Extract the (x, y) coordinate from the center of the cell holding the provided text.  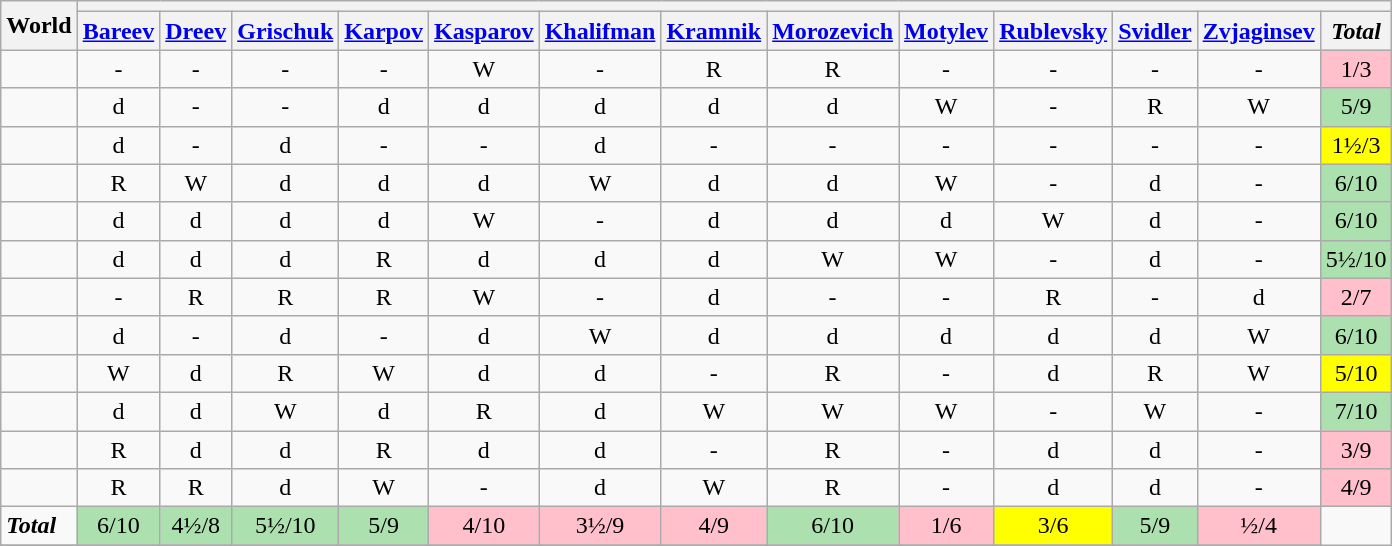
3½/9 (600, 526)
1½/3 (1356, 145)
Khalifman (600, 31)
1/3 (1356, 69)
Kramnik (714, 31)
Karpov (384, 31)
World (39, 26)
Motylev (946, 31)
Dreev (196, 31)
Bareev (118, 31)
Kasparov (484, 31)
2/7 (1356, 297)
Svidler (1155, 31)
½/4 (1258, 526)
Grischuk (286, 31)
3/9 (1356, 449)
Morozevich (833, 31)
Rublevsky (1054, 31)
4½/8 (196, 526)
7/10 (1356, 411)
5/10 (1356, 373)
Zvjaginsev (1258, 31)
4/10 (484, 526)
1/6 (946, 526)
3/6 (1054, 526)
